Locate the cell with the specified text and output its (x, y) center coordinate. 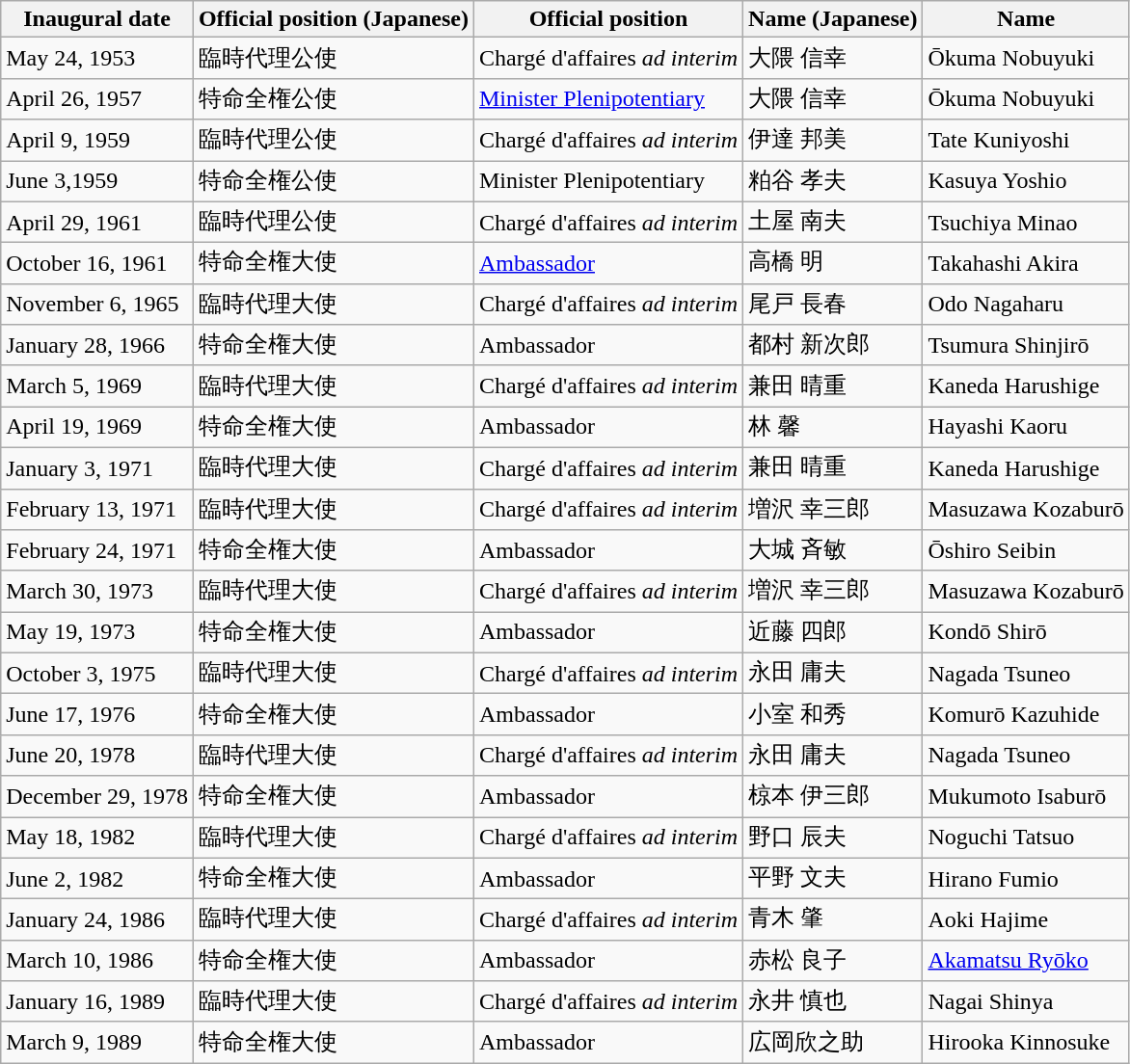
March 10, 1986 (97, 960)
Kondō Shirō (1026, 632)
伊達 邦美 (833, 141)
June 17, 1976 (97, 715)
April 26, 1957 (97, 98)
Komurō Kazuhide (1026, 715)
Tate Kuniyoshi (1026, 141)
尾戸 長春 (833, 305)
小室 和秀 (833, 715)
May 19, 1973 (97, 632)
Official position (Japanese) (334, 19)
January 3, 1971 (97, 468)
February 24, 1971 (97, 551)
Tsuchiya Minao (1026, 222)
都村 新次郎 (833, 345)
赤松 良子 (833, 960)
March 9, 1989 (97, 1043)
January 16, 1989 (97, 1002)
June 2, 1982 (97, 879)
Ōshiro Seibin (1026, 551)
野口 辰夫 (833, 838)
Official position (607, 19)
Kasuya Yoshio (1026, 181)
October 3, 1975 (97, 673)
Akamatsu Ryōko (1026, 960)
January 24, 1986 (97, 919)
Hirano Fumio (1026, 879)
Mukumoto Isaburō (1026, 796)
林 馨 (833, 428)
Tsumura Shinjirō (1026, 345)
Name (Japanese) (833, 19)
November 6, 1965 (97, 305)
大城 斉敏 (833, 551)
Takahashi Akira (1026, 264)
May 18, 1982 (97, 838)
April 19, 1969 (97, 428)
May 24, 1953 (97, 58)
Hirooka Kinnosuke (1026, 1043)
平野 文夫 (833, 879)
Nagai Shinya (1026, 1002)
June 3,1959 (97, 181)
Name (1026, 19)
February 13, 1971 (97, 509)
広岡欣之助 (833, 1043)
Odo Nagaharu (1026, 305)
椋本 伊三郎 (833, 796)
Noguchi Tatsuo (1026, 838)
October 16, 1961 (97, 264)
青木 肇 (833, 919)
March 5, 1969 (97, 386)
December 29, 1978 (97, 796)
永井 慎也 (833, 1002)
粕谷 孝夫 (833, 181)
土屋 南夫 (833, 222)
Inaugural date (97, 19)
April 9, 1959 (97, 141)
近藤 四郎 (833, 632)
Aoki Hajime (1026, 919)
January 28, 1966 (97, 345)
June 20, 1978 (97, 756)
Hayashi Kaoru (1026, 428)
March 30, 1973 (97, 592)
高橋 明 (833, 264)
April 29, 1961 (97, 222)
